Extract the [X, Y] coordinate from the center of the cell holding the provided text.  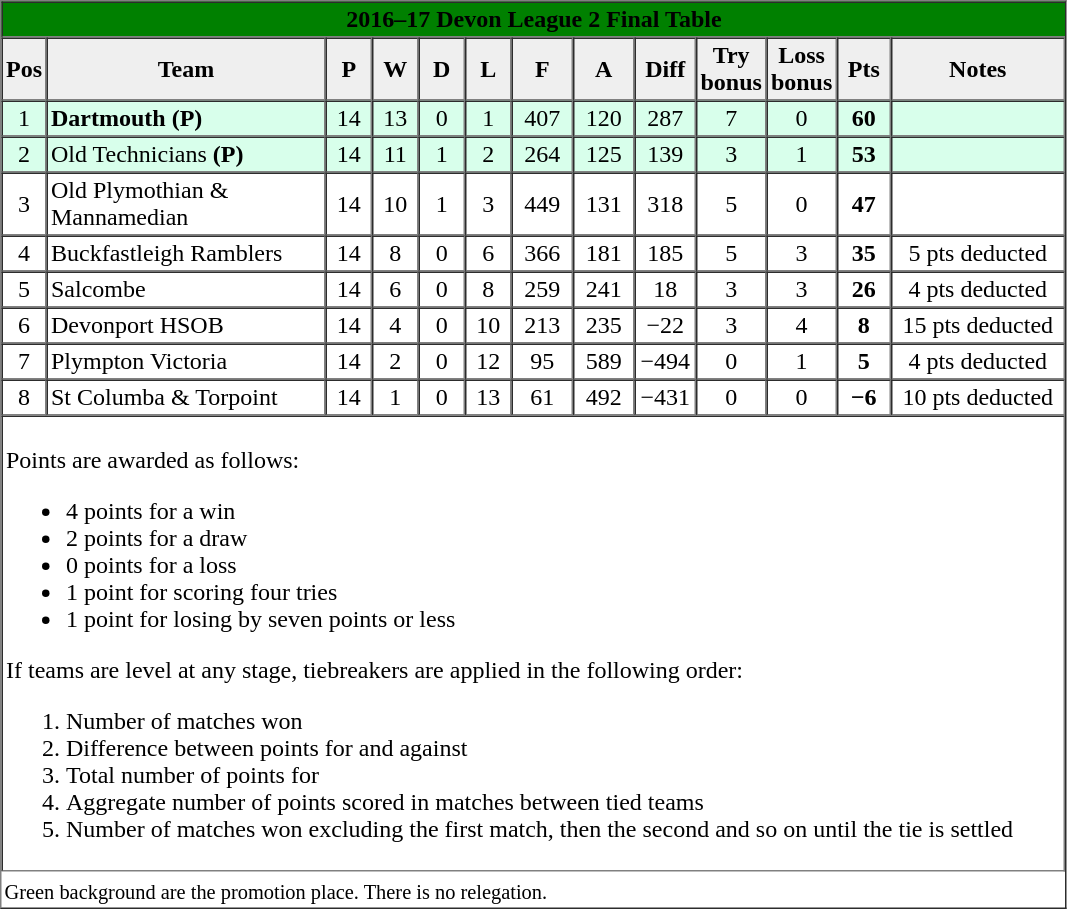
139 [665, 154]
D [441, 70]
259 [543, 290]
407 [543, 118]
Old Technicians (P) [186, 154]
Salcombe [186, 290]
Pos [24, 70]
131 [604, 204]
181 [604, 254]
95 [543, 362]
264 [543, 154]
St Columba & Torpoint [186, 398]
11 [395, 154]
Team [186, 70]
Plympton Victoria [186, 362]
Notes [978, 70]
35 [864, 254]
10 pts deducted [978, 398]
26 [864, 290]
241 [604, 290]
Pts [864, 70]
Buckfastleigh Ramblers [186, 254]
185 [665, 254]
2016–17 Devon League 2 Final Table [534, 20]
213 [543, 326]
60 [864, 118]
Dartmouth (P) [186, 118]
53 [864, 154]
P [349, 70]
18 [665, 290]
−431 [665, 398]
125 [604, 154]
A [604, 70]
492 [604, 398]
F [543, 70]
12 [488, 362]
47 [864, 204]
Diff [665, 70]
318 [665, 204]
W [395, 70]
−494 [665, 362]
Old Plymothian & Mannamedian [186, 204]
Loss bonus [801, 70]
235 [604, 326]
120 [604, 118]
449 [543, 204]
Devonport HSOB [186, 326]
−22 [665, 326]
Try bonus [731, 70]
61 [543, 398]
589 [604, 362]
366 [543, 254]
5 pts deducted [978, 254]
−6 [864, 398]
Green background are the promotion place. There is no relegation. [534, 893]
287 [665, 118]
15 pts deducted [978, 326]
L [488, 70]
